Output the (x, y) coordinate of the center of the cell containing the given text.  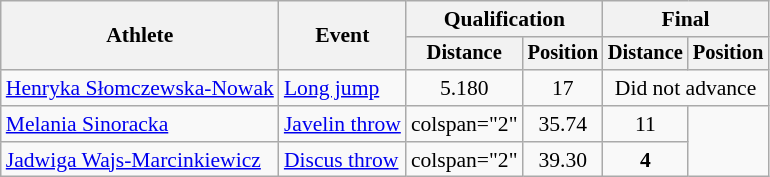
Javelin throw (342, 124)
11 (646, 124)
Qualification (504, 19)
Final (686, 19)
Long jump (342, 88)
Henryka Słomczewska-Nowak (140, 88)
Athlete (140, 36)
Did not advance (686, 88)
colspan="2" (464, 124)
17 (563, 88)
Melania Sinoracka (140, 124)
Event (342, 36)
5.180 (464, 88)
35.74 (563, 124)
